Provide the [X, Y] coordinate of the cell's center where the given text is located.  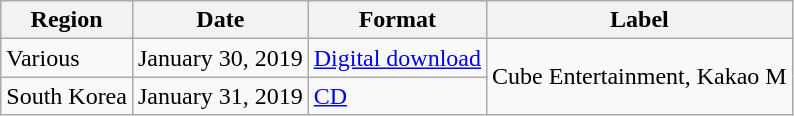
January 30, 2019 [220, 58]
Various [67, 58]
South Korea [67, 96]
January 31, 2019 [220, 96]
Date [220, 20]
Format [397, 20]
CD [397, 96]
Cube Entertainment, Kakao M [640, 77]
Label [640, 20]
Region [67, 20]
Digital download [397, 58]
